Determine the (X, Y) coordinate at the center of the cell enclosing the given text.  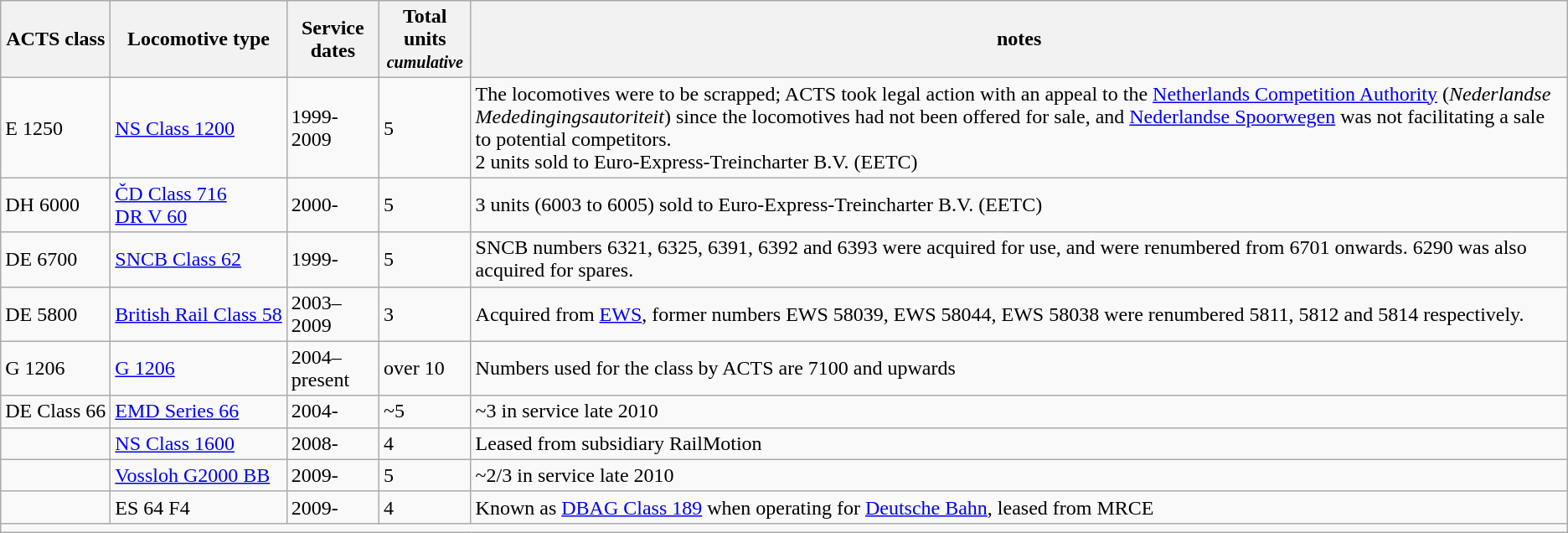
Locomotive type (199, 39)
2000- (333, 204)
British Rail Class 58 (199, 313)
NS Class 1200 (199, 127)
~2/3 in service late 2010 (1019, 475)
ČD Class 716DR V 60 (199, 204)
2004–present (333, 369)
SNCB numbers 6321, 6325, 6391, 6392 and 6393 were acquired for use, and were renumbered from 6701 onwards. 6290 was also acquired for spares. (1019, 260)
over 10 (425, 369)
3 (425, 313)
Total unitscumulative (425, 39)
~3 in service late 2010 (1019, 411)
~5 (425, 411)
ES 64 F4 (199, 507)
Numbers used for the class by ACTS are 7100 and upwards (1019, 369)
Service dates (333, 39)
2004- (333, 411)
2003–2009 (333, 313)
Vossloh G2000 BB (199, 475)
DE 6700 (55, 260)
SNCB Class 62 (199, 260)
Leased from subsidiary RailMotion (1019, 443)
3 units (6003 to 6005) sold to Euro-Express-Treincharter B.V. (EETC) (1019, 204)
DH 6000 (55, 204)
E 1250 (55, 127)
Known as DBAG Class 189 when operating for Deutsche Bahn, leased from MRCE (1019, 507)
notes (1019, 39)
DE 5800 (55, 313)
ACTS class (55, 39)
NS Class 1600 (199, 443)
1999-2009 (333, 127)
1999- (333, 260)
2008- (333, 443)
DE Class 66 (55, 411)
EMD Series 66 (199, 411)
Acquired from EWS, former numbers EWS 58039, EWS 58044, EWS 58038 were renumbered 5811, 5812 and 5814 respectively. (1019, 313)
